Scan for the cell matching the given text and deliver its (x, y) coordinate at center. 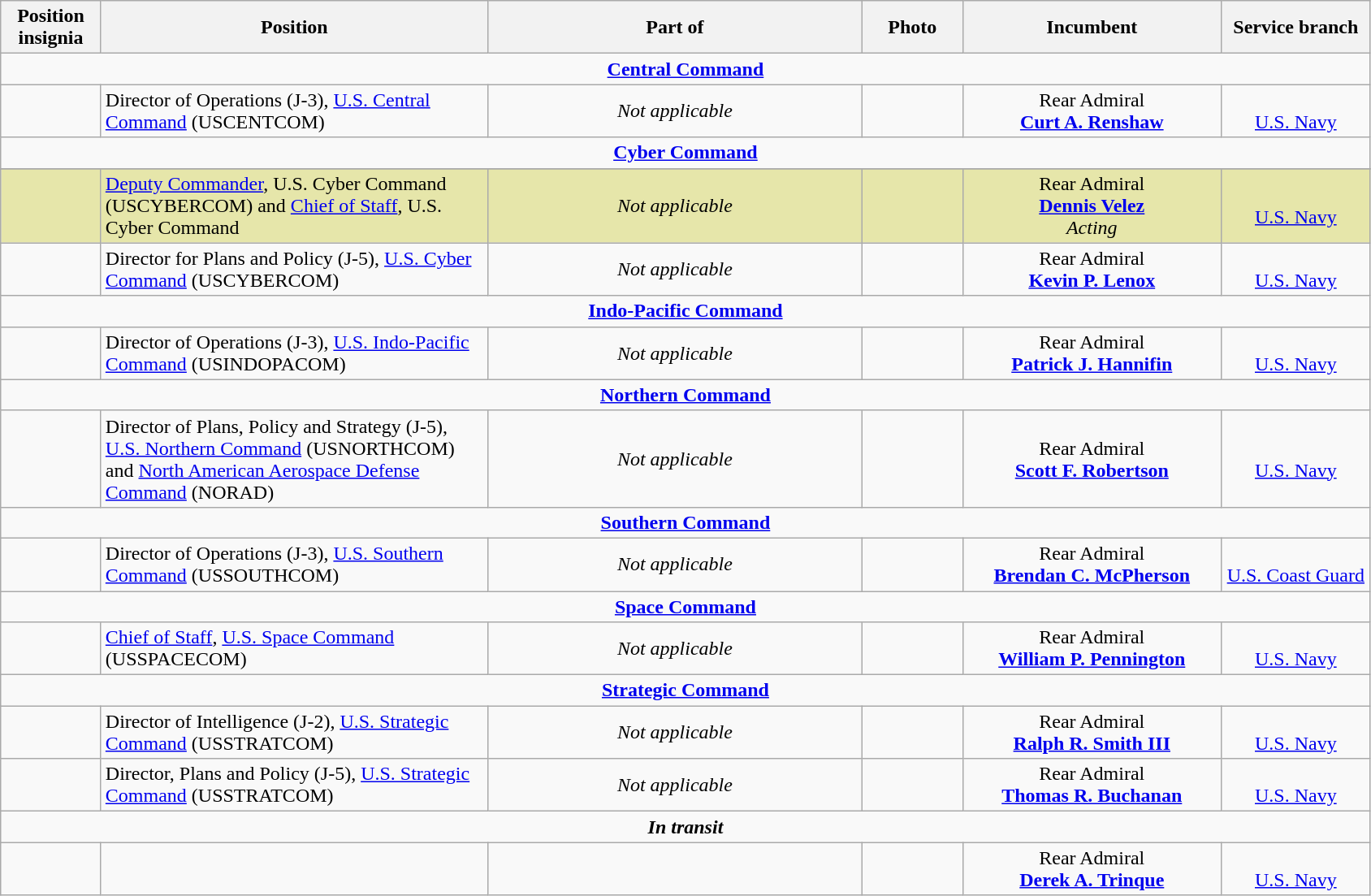
Service branch (1296, 28)
Deputy Commander, U.S. Cyber Command (USCYBERCOM) and Chief of Staff, U.S. Cyber Command (294, 206)
Southern Command (685, 522)
Central Command (685, 69)
Rear AdmiralWilliam P. Pennington (1092, 648)
Rear AdmiralRalph R. Smith III (1092, 733)
Rear AdmiralThomas R. Buchanan (1092, 785)
Space Command (685, 607)
Position (294, 28)
In transit (685, 827)
Northern Command (685, 395)
Director of Operations (J-3), U.S. Indo-Pacific Command (USINDOPACOM) (294, 353)
Incumbent (1092, 28)
Rear AdmiralDennis VelezActing (1092, 206)
Chief of Staff, U.S. Space Command (USSPACECOM) (294, 648)
Rear AdmiralKevin P. Lenox (1092, 270)
Director of Operations (J-3), U.S. Central Command (USCENTCOM) (294, 110)
Director of Intelligence (J-2), U.S. Strategic Command (USSTRATCOM) (294, 733)
Rear AdmiralPatrick J. Hannifin (1092, 353)
Director of Plans, Policy and Strategy (J-5), U.S. Northern Command (USNORTHCOM)and North American Aerospace Defense Command (NORAD) (294, 458)
U.S. Coast Guard (1296, 564)
Position insignia (51, 28)
Part of (674, 28)
Strategic Command (685, 690)
Photo (912, 28)
Rear AdmiralDerek A. Trinque (1092, 869)
Rear AdmiralBrendan C. McPherson (1092, 564)
Director of Operations (J-3), U.S. Southern Command (USSOUTHCOM) (294, 564)
Rear AdmiralScott F. Robertson (1092, 458)
Director, Plans and Policy (J-5), U.S. Strategic Command (USSTRATCOM) (294, 785)
Indo-Pacific Command (685, 311)
Cyber Command (685, 153)
Director for Plans and Policy (J-5), U.S. Cyber Command (USCYBERCOM) (294, 270)
Rear AdmiralCurt A. Renshaw (1092, 110)
